Extract the [X, Y] coordinate from the center of the cell holding the provided text.  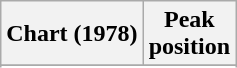
Chart (1978) [72, 34]
Peakposition [189, 34]
